Scan for the cell matching the given text and deliver its [X, Y] coordinate at center. 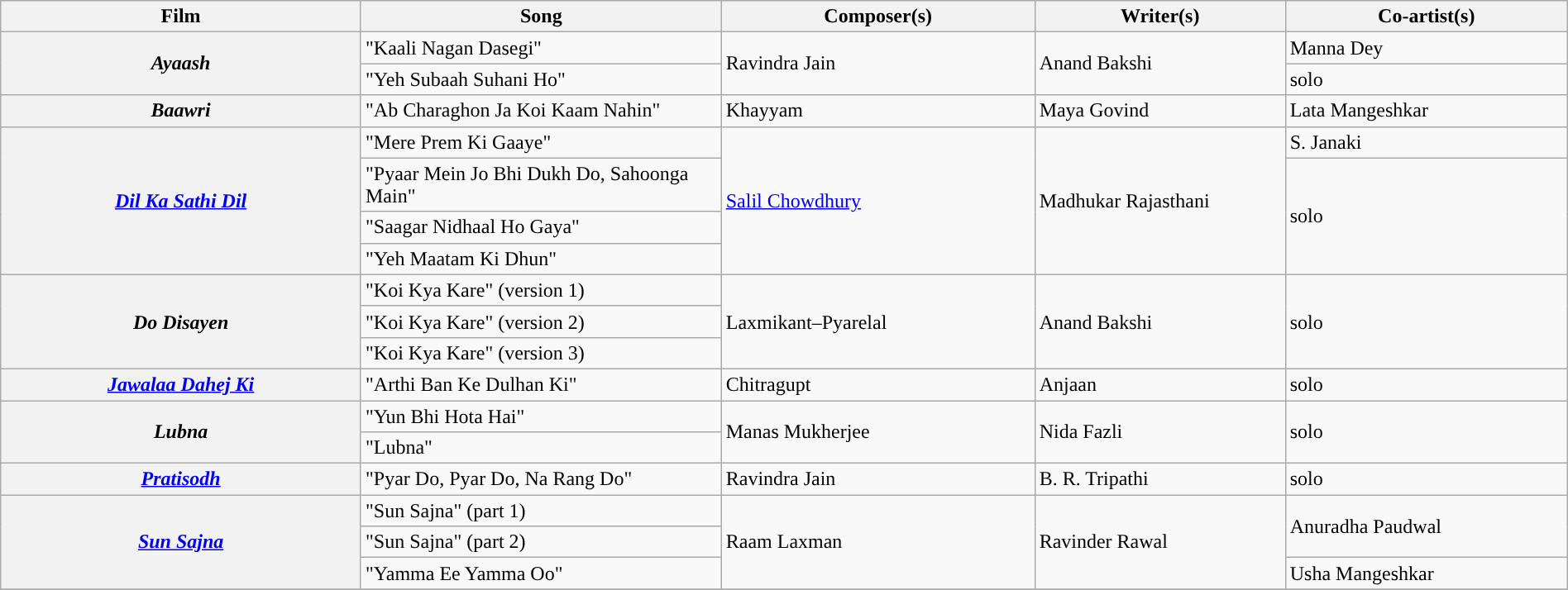
Nida Fazli [1159, 431]
Baawri [181, 111]
Do Disayen [181, 321]
Pratisodh [181, 479]
"Pyaar Mein Jo Bhi Dukh Do, Sahoonga Main" [541, 185]
Ayaash [181, 64]
Lata Mangeshkar [1426, 111]
Manna Dey [1426, 48]
Co-artist(s) [1426, 17]
Chitragupt [878, 384]
"Yeh Maatam Ki Dhun" [541, 259]
"Yamma Ee Yamma Oo" [541, 573]
"Kaali Nagan Dasegi" [541, 48]
"Yun Bhi Hota Hai" [541, 416]
Anjaan [1159, 384]
Salil Chowdhury [878, 200]
Jawalaa Dahej Ki [181, 384]
Khayyam [878, 111]
"Mere Prem Ki Gaaye" [541, 142]
"Koi Kya Kare" (version 2) [541, 321]
Composer(s) [878, 17]
"Saagar Nidhaal Ho Gaya" [541, 227]
Maya Govind [1159, 111]
"Lubna" [541, 448]
Lubna [181, 431]
Film [181, 17]
Song [541, 17]
Anuradha Paudwal [1426, 526]
Usha Mangeshkar [1426, 573]
Manas Mukherjee [878, 431]
"Koi Kya Kare" (version 3) [541, 353]
Writer(s) [1159, 17]
Dil Ka Sathi Dil [181, 200]
"Sun Sajna" (part 2) [541, 542]
"Ab Charaghon Ja Koi Kaam Nahin" [541, 111]
S. Janaki [1426, 142]
Ravinder Rawal [1159, 542]
Raam Laxman [878, 542]
"Pyar Do, Pyar Do, Na Rang Do" [541, 479]
"Sun Sajna" (part 1) [541, 511]
Sun Sajna [181, 542]
Laxmikant–Pyarelal [878, 321]
"Arthi Ban Ke Dulhan Ki" [541, 384]
"Yeh Subaah Suhani Ho" [541, 79]
"Koi Kya Kare" (version 1) [541, 290]
B. R. Tripathi [1159, 479]
Madhukar Rajasthani [1159, 200]
